Locate the cell with the specified text and output its (x, y) center coordinate. 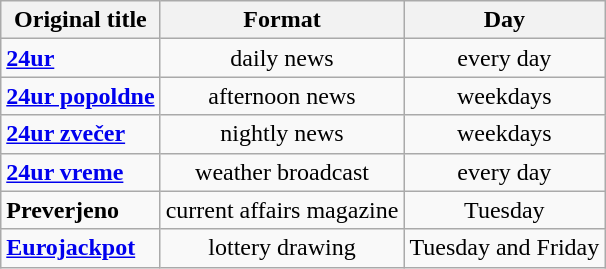
daily news (282, 58)
Day (504, 20)
lottery drawing (282, 248)
afternoon news (282, 96)
24ur zvečer (80, 134)
24ur popoldne (80, 96)
Eurojackpot (80, 248)
weather broadcast (282, 172)
nightly news (282, 134)
24ur (80, 58)
Original title (80, 20)
24ur vreme (80, 172)
Preverjeno (80, 210)
Tuesday (504, 210)
Tuesday and Friday (504, 248)
current affairs magazine (282, 210)
Format (282, 20)
